Scan for the cell matching the given text and deliver its [X, Y] coordinate at center. 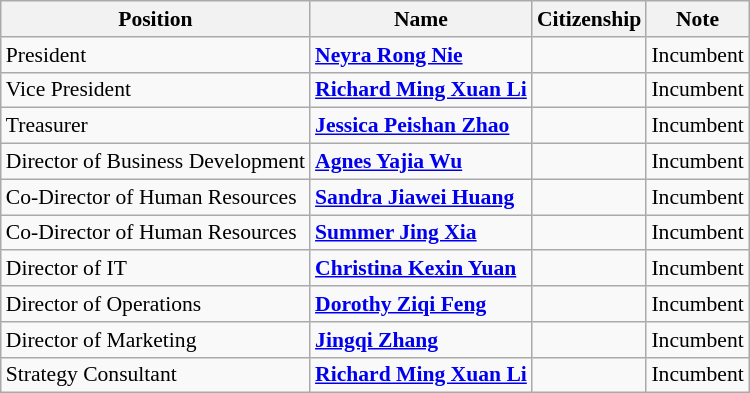
Neyra Rong Nie [421, 55]
Name [421, 19]
President [156, 55]
Dorothy Ziqi Feng [421, 304]
Note [697, 19]
Director of Business Development [156, 162]
Jingqi Zhang [421, 340]
Citizenship [589, 19]
Agnes Yajia Wu [421, 162]
Director of IT [156, 269]
Sandra Jiawei Huang [421, 197]
Christina Kexin Yuan [421, 269]
Treasurer [156, 126]
Position [156, 19]
Director of Operations [156, 304]
Jessica Peishan Zhao [421, 126]
Summer Jing Xia [421, 233]
Strategy Consultant [156, 375]
Director of Marketing [156, 340]
Vice President [156, 90]
